Locate the cell with the specified text and output its (x, y) center coordinate. 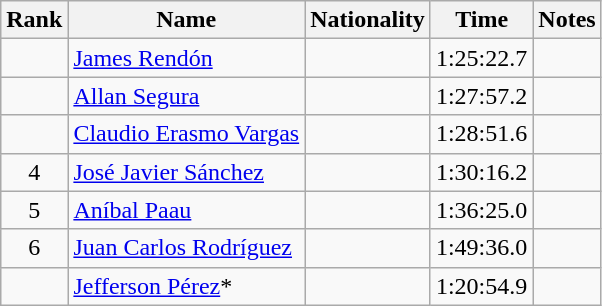
1:36:25.0 (481, 210)
1:28:51.6 (481, 134)
Nationality (368, 20)
1:30:16.2 (481, 172)
1:49:36.0 (481, 248)
Claudio Erasmo Vargas (186, 134)
4 (34, 172)
Time (481, 20)
5 (34, 210)
Allan Segura (186, 96)
Notes (567, 20)
Name (186, 20)
1:25:22.7 (481, 58)
6 (34, 248)
Aníbal Paau (186, 210)
James Rendón (186, 58)
1:27:57.2 (481, 96)
Jefferson Pérez* (186, 286)
Juan Carlos Rodríguez (186, 248)
José Javier Sánchez (186, 172)
Rank (34, 20)
1:20:54.9 (481, 286)
